Extract the (x, y) coordinate from the center of the cell holding the provided text.  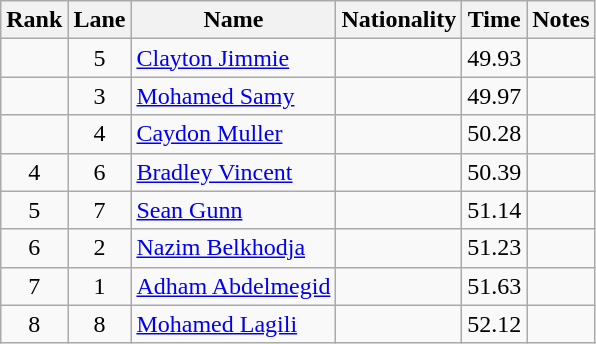
1 (100, 286)
49.93 (494, 58)
50.28 (494, 134)
Notes (561, 20)
Time (494, 20)
Bradley Vincent (234, 172)
Lane (100, 20)
Nazim Belkhodja (234, 248)
49.97 (494, 96)
Mohamed Samy (234, 96)
3 (100, 96)
Mohamed Lagili (234, 324)
2 (100, 248)
50.39 (494, 172)
Caydon Muller (234, 134)
Sean Gunn (234, 210)
51.14 (494, 210)
Nationality (399, 20)
51.63 (494, 286)
Name (234, 20)
52.12 (494, 324)
Rank (34, 20)
Adham Abdelmegid (234, 286)
51.23 (494, 248)
Clayton Jimmie (234, 58)
